Find where the given text appears and provide that cell's center as (x, y) coordinate. 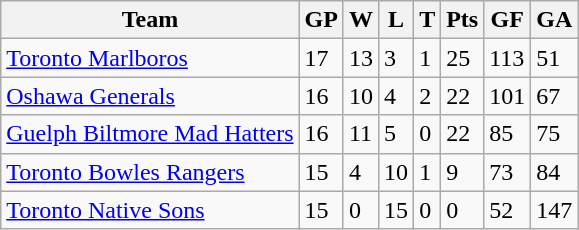
84 (554, 172)
101 (508, 96)
Guelph Biltmore Mad Hatters (150, 134)
GP (321, 20)
113 (508, 58)
17 (321, 58)
L (396, 20)
75 (554, 134)
Pts (462, 20)
5 (396, 134)
Team (150, 20)
Toronto Bowles Rangers (150, 172)
3 (396, 58)
Oshawa Generals (150, 96)
67 (554, 96)
13 (360, 58)
11 (360, 134)
147 (554, 210)
GF (508, 20)
T (428, 20)
9 (462, 172)
W (360, 20)
GA (554, 20)
85 (508, 134)
51 (554, 58)
Toronto Marlboros (150, 58)
73 (508, 172)
52 (508, 210)
25 (462, 58)
2 (428, 96)
Toronto Native Sons (150, 210)
